Identify which cell holds the provided text, then report its [x, y] central coordinate. 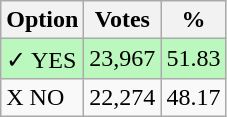
22,274 [122, 97]
48.17 [194, 97]
✓ YES [42, 59]
% [194, 20]
X NO [42, 97]
23,967 [122, 59]
Option [42, 20]
Votes [122, 20]
51.83 [194, 59]
